Return (x, y) of the center of cell containing provided text 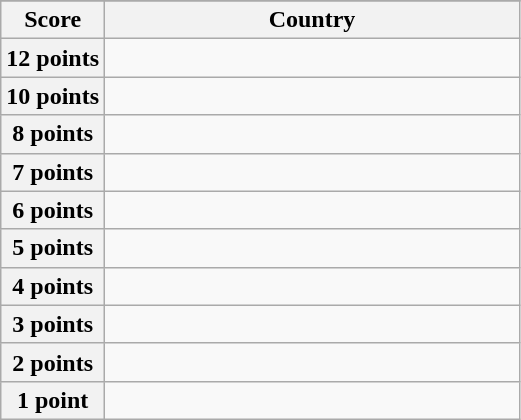
6 points (53, 210)
4 points (53, 286)
5 points (53, 248)
Country (312, 20)
Score (53, 20)
12 points (53, 58)
7 points (53, 172)
2 points (53, 362)
1 point (53, 400)
8 points (53, 134)
10 points (53, 96)
3 points (53, 324)
